Return the [x, y] coordinate for the center point of the cell that contains the specified text.  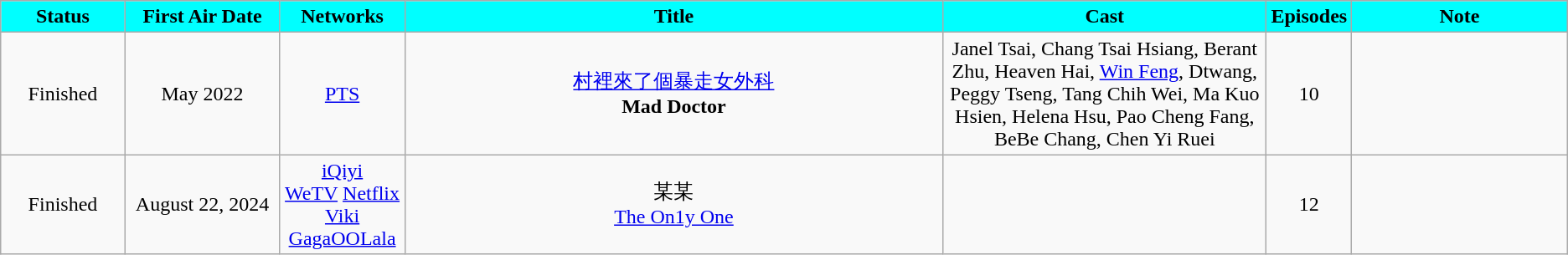
Note [1460, 17]
10 [1309, 94]
Episodes [1309, 17]
iQiyiWeTV Netflix Viki GagaOOLala [342, 204]
May 2022 [203, 94]
12 [1309, 204]
Networks [342, 17]
某某The On1y One [673, 204]
Status [63, 17]
First Air Date [203, 17]
PTS [342, 94]
村裡來了個暴走女外科Mad Doctor [673, 94]
Title [673, 17]
August 22, 2024 [203, 204]
Cast [1105, 17]
